From the cell containing the given text, extract its center point as (x, y) coordinate. 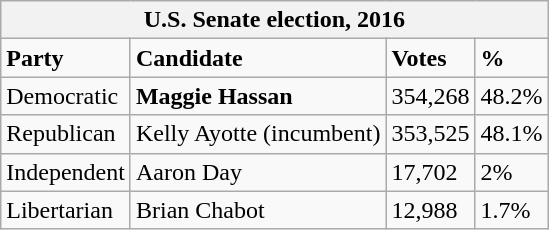
Candidate (258, 58)
% (512, 58)
Brian Chabot (258, 210)
U.S. Senate election, 2016 (274, 20)
Independent (66, 172)
Libertarian (66, 210)
48.2% (512, 96)
Party (66, 58)
354,268 (430, 96)
12,988 (430, 210)
17,702 (430, 172)
Aaron Day (258, 172)
Votes (430, 58)
Republican (66, 134)
353,525 (430, 134)
1.7% (512, 210)
Kelly Ayotte (incumbent) (258, 134)
48.1% (512, 134)
Maggie Hassan (258, 96)
Democratic (66, 96)
2% (512, 172)
